From the cell containing the given text, extract its center point as (x, y) coordinate. 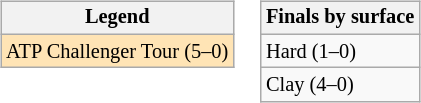
Legend (117, 18)
ATP Challenger Tour (5–0) (117, 51)
Hard (1–0) (340, 51)
Clay (4–0) (340, 85)
Finals by surface (340, 18)
